Determine the (x, y) coordinate at the center of the cell enclosing the given text.  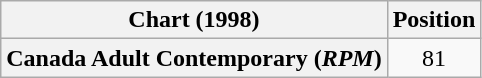
81 (434, 58)
Position (434, 20)
Canada Adult Contemporary (RPM) (194, 58)
Chart (1998) (194, 20)
